From the cell containing the given text, extract its center point as [X, Y] coordinate. 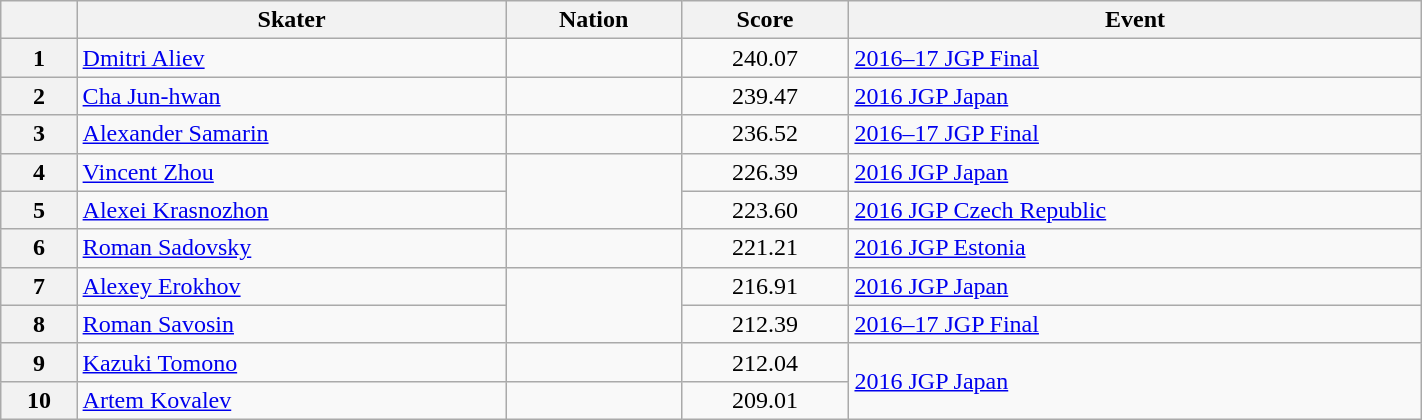
8 [39, 324]
Vincent Zhou [292, 172]
221.21 [765, 248]
Alexander Samarin [292, 134]
Kazuki Tomono [292, 362]
236.52 [765, 134]
Skater [292, 20]
223.60 [765, 210]
226.39 [765, 172]
Cha Jun-hwan [292, 96]
Roman Savosin [292, 324]
Nation [594, 20]
Alexei Krasnozhon [292, 210]
3 [39, 134]
2 [39, 96]
9 [39, 362]
6 [39, 248]
Score [765, 20]
209.01 [765, 400]
10 [39, 400]
Dmitri Aliev [292, 58]
Event [1135, 20]
2016 JGP Czech Republic [1135, 210]
240.07 [765, 58]
1 [39, 58]
7 [39, 286]
239.47 [765, 96]
Artem Kovalev [292, 400]
212.39 [765, 324]
Roman Sadovsky [292, 248]
2016 JGP Estonia [1135, 248]
4 [39, 172]
216.91 [765, 286]
Alexey Erokhov [292, 286]
5 [39, 210]
212.04 [765, 362]
